Return the [x, y] coordinate for the center point of the cell that contains the specified text.  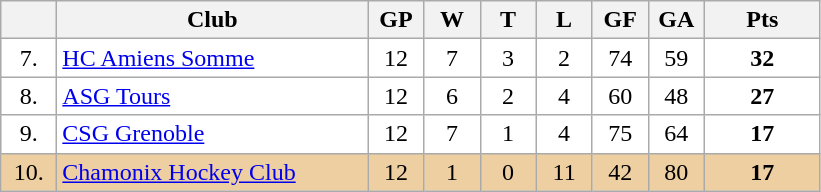
10. [29, 172]
GF [620, 20]
L [564, 20]
60 [620, 96]
Pts [762, 20]
9. [29, 134]
59 [676, 58]
GA [676, 20]
W [452, 20]
ASG Tours [212, 96]
64 [676, 134]
3 [508, 58]
32 [762, 58]
CSG Grenoble [212, 134]
0 [508, 172]
6 [452, 96]
11 [564, 172]
27 [762, 96]
80 [676, 172]
8. [29, 96]
42 [620, 172]
HC Amiens Somme [212, 58]
Chamonix Hockey Club [212, 172]
T [508, 20]
GP [396, 20]
48 [676, 96]
74 [620, 58]
7. [29, 58]
75 [620, 134]
Club [212, 20]
